Return the (X, Y) coordinate for the center point of the cell that contains the specified text.  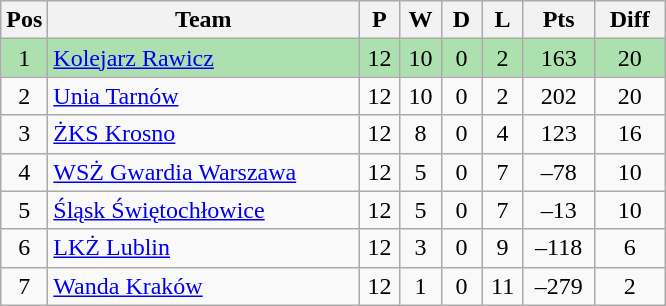
123 (558, 134)
Team (204, 20)
Wanda Kraków (204, 286)
Śląsk Świętochłowice (204, 210)
LKŻ Lublin (204, 248)
Pts (558, 20)
L (502, 20)
ŻKS Krosno (204, 134)
202 (558, 96)
W (420, 20)
D (462, 20)
–118 (558, 248)
–78 (558, 172)
WSŻ Gwardia Warszawa (204, 172)
Kolejarz Rawicz (204, 58)
–13 (558, 210)
8 (420, 134)
P (380, 20)
16 (630, 134)
Unia Tarnów (204, 96)
Pos (24, 20)
9 (502, 248)
Diff (630, 20)
163 (558, 58)
–279 (558, 286)
11 (502, 286)
